Scan for the cell matching the given text and deliver its (x, y) coordinate at center. 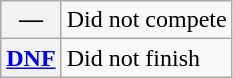
Did not finish (146, 58)
— (31, 20)
DNF (31, 58)
Did not compete (146, 20)
